Return [x, y] of the center of cell containing provided text 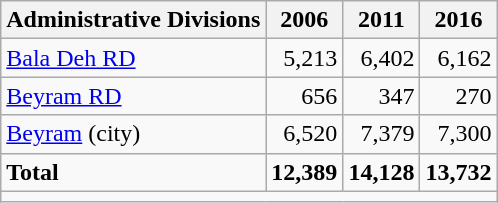
12,389 [304, 172]
13,732 [458, 172]
2011 [382, 20]
270 [458, 96]
5,213 [304, 58]
6,520 [304, 134]
7,379 [382, 134]
6,162 [458, 58]
656 [304, 96]
Administrative Divisions [134, 20]
Beyram RD [134, 96]
Total [134, 172]
7,300 [458, 134]
2006 [304, 20]
Bala Deh RD [134, 58]
347 [382, 96]
14,128 [382, 172]
2016 [458, 20]
Beyram (city) [134, 134]
6,402 [382, 58]
